Identify which cell holds the provided text, then report its [X, Y] central coordinate. 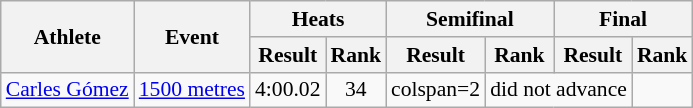
Heats [318, 19]
Event [192, 36]
colspan=2 [436, 90]
Semifinal [470, 19]
Carles Gómez [68, 90]
Final [624, 19]
34 [356, 90]
1500 metres [192, 90]
Athlete [68, 36]
4:00.02 [288, 90]
did not advance [558, 90]
